Return [x, y] of the center of cell containing provided text 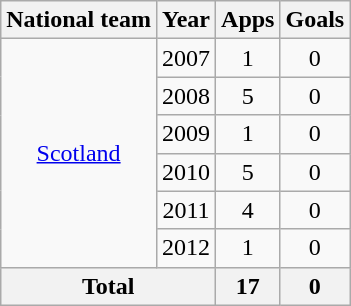
National team [79, 20]
Total [108, 286]
2011 [186, 210]
17 [248, 286]
Scotland [79, 153]
Year [186, 20]
4 [248, 210]
Goals [315, 20]
2009 [186, 134]
2008 [186, 96]
Apps [248, 20]
2010 [186, 172]
2007 [186, 58]
2012 [186, 248]
